Pinpoint the cell where the given text exists, returning its (x, y) midpoint coordinate. 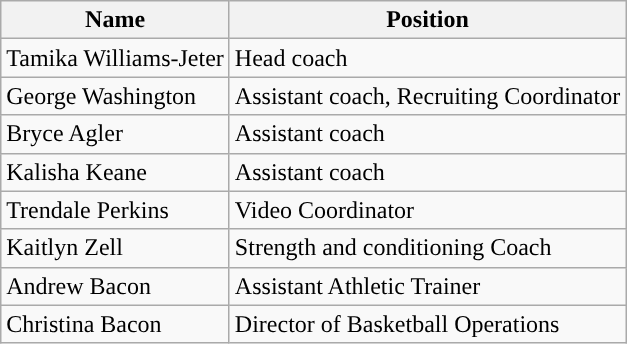
Kalisha Keane (116, 172)
Strength and conditioning Coach (427, 248)
Tamika Williams-Jeter (116, 58)
George Washington (116, 96)
Assistant Athletic Trainer (427, 286)
Name (116, 20)
Head coach (427, 58)
Andrew Bacon (116, 286)
Trendale Perkins (116, 210)
Kaitlyn Zell (116, 248)
Assistant coach, Recruiting Coordinator (427, 96)
Position (427, 20)
Bryce Agler (116, 134)
Christina Bacon (116, 324)
Director of Basketball Operations (427, 324)
Video Coordinator (427, 210)
